Output the [x, y] coordinate of the center of the cell containing the given text.  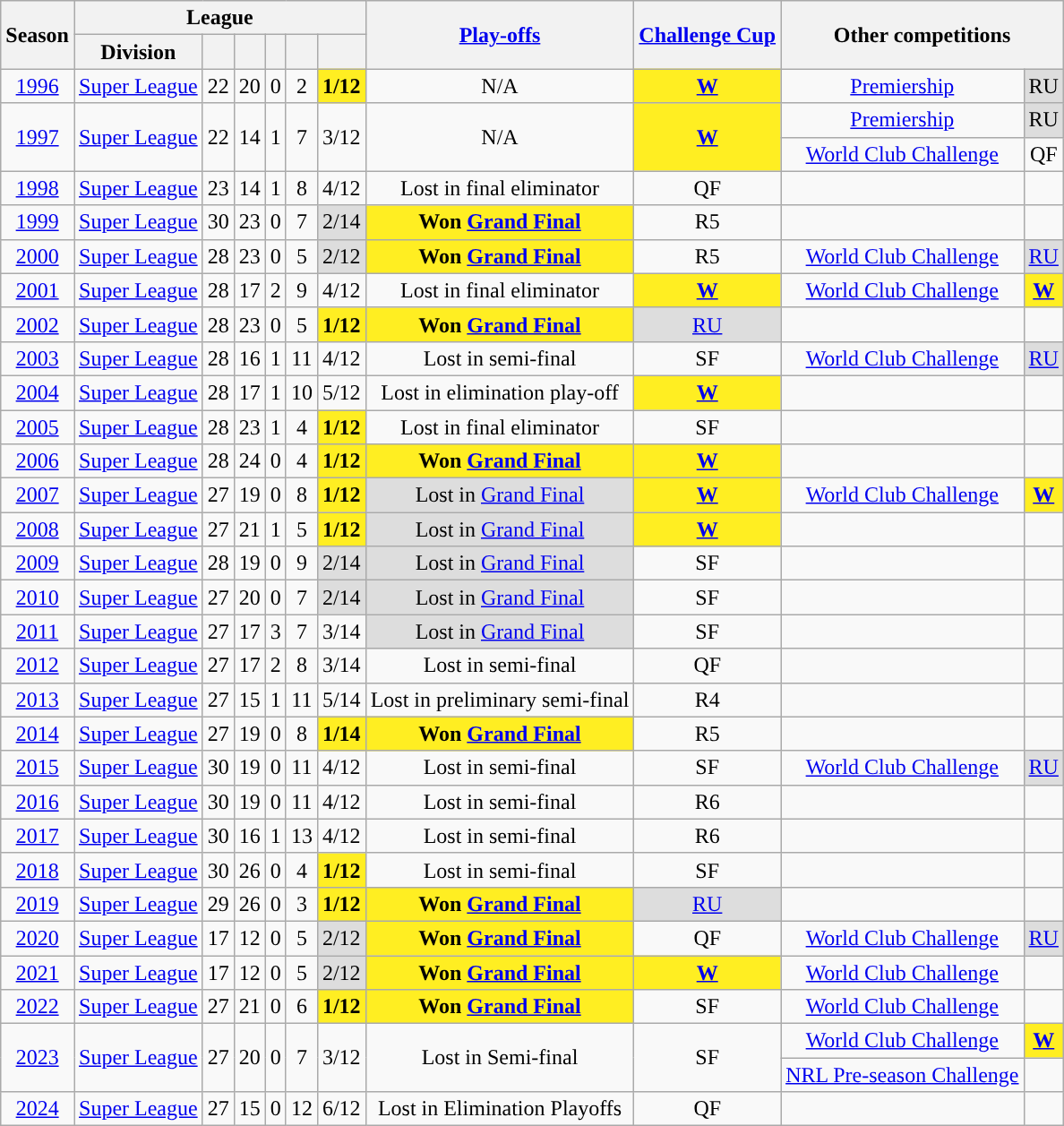
2013 [38, 700]
Lost in elimination play-off [500, 392]
2017 [38, 836]
Play-offs [500, 35]
2022 [38, 1007]
1996 [38, 86]
Lost in Elimination Playoffs [500, 1109]
2024 [38, 1109]
1998 [38, 188]
6/12 [341, 1109]
29 [219, 904]
2014 [38, 734]
1999 [38, 222]
1/14 [341, 734]
2015 [38, 768]
Challenge Cup [708, 35]
2021 [38, 972]
League [219, 18]
Season [38, 35]
2020 [38, 938]
13 [301, 836]
2011 [38, 632]
2009 [38, 563]
2000 [38, 256]
2016 [38, 802]
2018 [38, 870]
Lost in preliminary semi-final [500, 700]
R4 [708, 700]
5/12 [341, 392]
2008 [38, 529]
Division [138, 52]
2005 [38, 427]
NRL Pre-season Challenge [903, 1075]
2007 [38, 495]
Lost in Semi-final [500, 1058]
2019 [38, 904]
2006 [38, 461]
10 [301, 392]
2004 [38, 392]
2003 [38, 358]
Other competitions [922, 35]
2023 [38, 1058]
2001 [38, 290]
6 [301, 1007]
2002 [38, 324]
1997 [38, 137]
5/14 [341, 700]
2012 [38, 666]
2010 [38, 597]
24 [249, 461]
